Determine the [X, Y] coordinate at the center of the cell enclosing the given text.  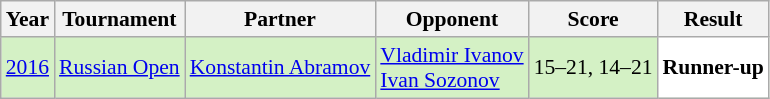
Russian Open [120, 68]
Runner-up [714, 68]
Score [594, 19]
Tournament [120, 19]
2016 [28, 68]
Opponent [452, 19]
Result [714, 19]
15–21, 14–21 [594, 68]
Konstantin Abramov [280, 68]
Partner [280, 19]
Vladimir Ivanov Ivan Sozonov [452, 68]
Year [28, 19]
